Output the [X, Y] coordinate of the center of the cell containing the given text.  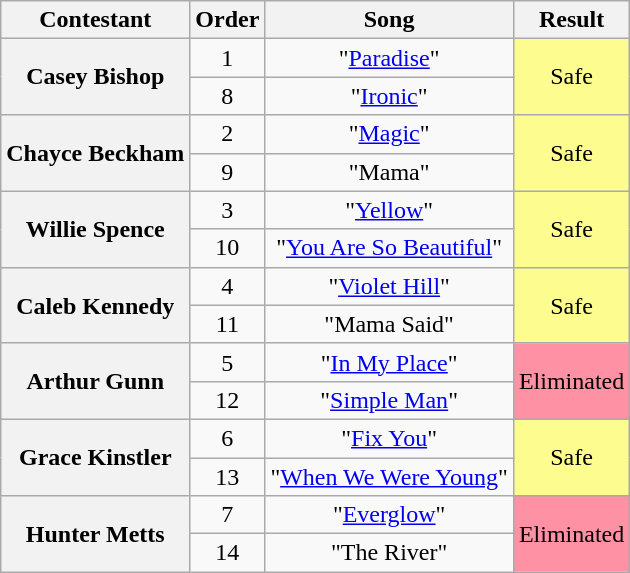
"Paradise" [390, 58]
Caleb Kennedy [96, 305]
"Violet Hill" [390, 286]
6 [228, 438]
"Mama" [390, 172]
2 [228, 134]
Willie Spence [96, 229]
"In My Place" [390, 362]
Order [228, 20]
Chayce Beckham [96, 153]
10 [228, 248]
"Magic" [390, 134]
Casey Bishop [96, 77]
9 [228, 172]
13 [228, 477]
11 [228, 324]
Hunter Metts [96, 534]
"Yellow" [390, 210]
Contestant [96, 20]
Result [571, 20]
Grace Kinstler [96, 457]
1 [228, 58]
3 [228, 210]
"When We Were Young" [390, 477]
"The River" [390, 553]
14 [228, 553]
"Ironic" [390, 96]
Song [390, 20]
5 [228, 362]
8 [228, 96]
"You Are So Beautiful" [390, 248]
"Fix You" [390, 438]
4 [228, 286]
Arthur Gunn [96, 381]
"Simple Man" [390, 400]
7 [228, 515]
"Mama Said" [390, 324]
12 [228, 400]
"Everglow" [390, 515]
